Capture the cell that displays the provided text and extract its [x, y] central coordinate. 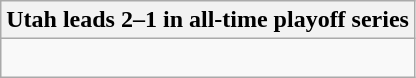
Utah leads 2–1 in all-time playoff series [208, 20]
